Detect which cell encompasses the target text, then output its (x, y) center coordinate. 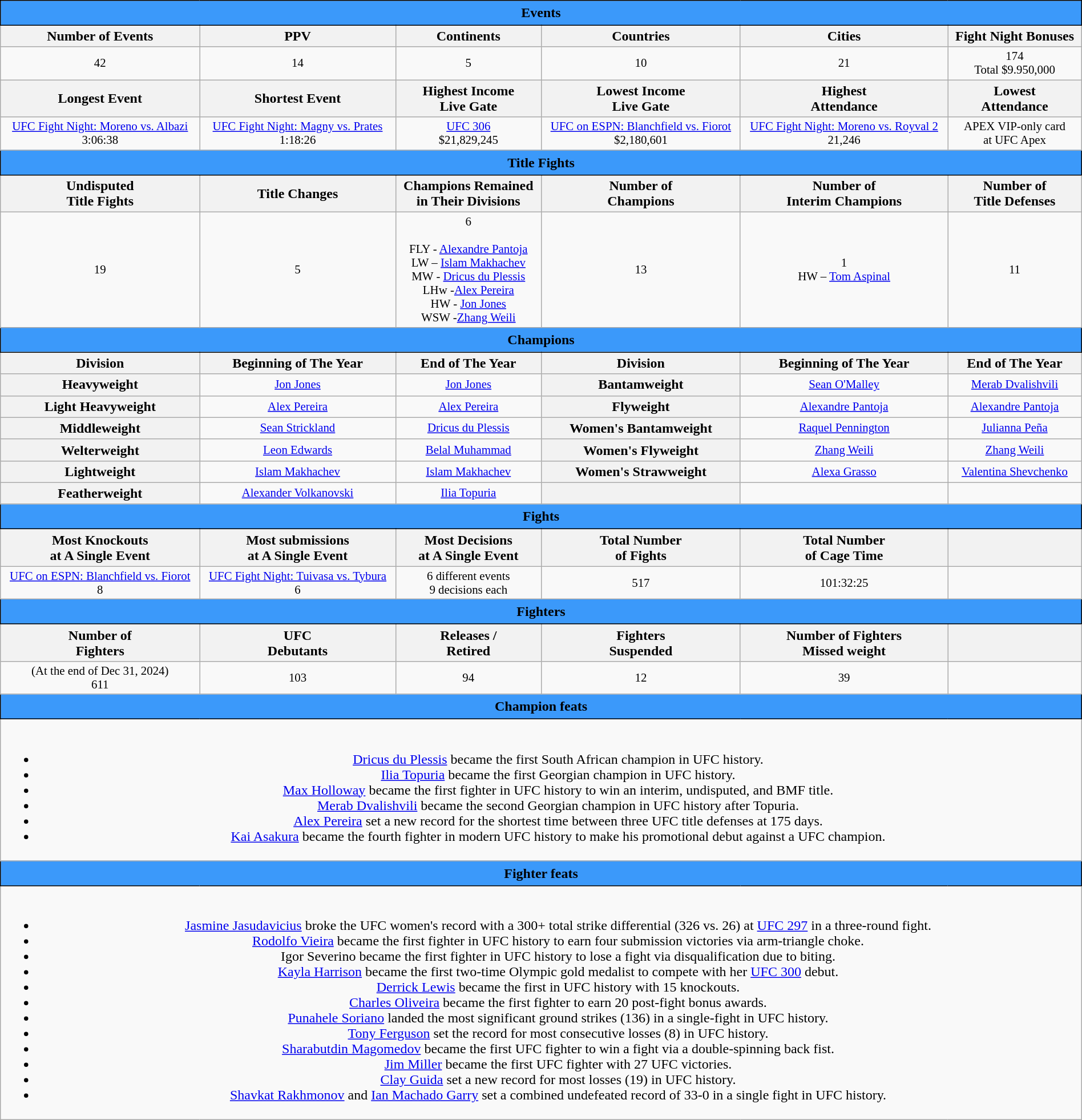
Featherweight (100, 493)
101:32:25 (843, 583)
Alexa Grasso (843, 472)
FightersSuspended (640, 643)
Title Fights (541, 163)
Total Numberof Fights (640, 548)
Champion feats (541, 707)
Champions Remainedin Their Divisions (468, 194)
UFC Fight Night: Moreno vs. Royval 221,246 (843, 134)
174 Total $9.950,000 (1015, 63)
Number ofTitle Defenses (1015, 194)
PPV (298, 36)
(At the end of Dec 31, 2024) 611 (100, 678)
10 (640, 63)
517 (640, 583)
Belal Muhammad (468, 450)
Most submissionsat A Single Event (298, 548)
14 (298, 63)
Ilia Topuria (468, 493)
Women's Strawweight (640, 472)
UFC Fight Night: Magny vs. Prates1:18:26 (298, 134)
39 (843, 678)
Merab Dvalishvili (1015, 385)
Title Changes (298, 194)
Lowest IncomeLive Gate (640, 98)
Welterweight (100, 450)
UFC 306$21,829,245 (468, 134)
Raquel Pennington (843, 428)
Number ofFighters (100, 643)
Sean O'Malley (843, 385)
UFC on ESPN: Blanchfield vs. Fiorot8 (100, 583)
Number ofChampions (640, 194)
94 (468, 678)
Number of Events (100, 36)
Leon Edwards (298, 450)
1HW – Tom Aspinal (843, 270)
Light Heavyweight (100, 406)
Fighters (541, 612)
103 (298, 678)
Alexander Volkanovski (298, 493)
UFCDebutants (298, 643)
Julianna Peña (1015, 428)
Longest Event (100, 98)
Cities (843, 36)
Number of FightersMissed weight (843, 643)
LowestAttendance (1015, 98)
Lightweight (100, 472)
Shortest Event (298, 98)
Women's Flyweight (640, 450)
Flyweight (640, 406)
Countries (640, 36)
Middleweight (100, 428)
UFC Fight Night: Tuivasa vs. Tybura6 (298, 583)
Continents (468, 36)
Total Numberof Cage Time (843, 548)
6FLY - Alexandre Pantoja LW – Islam Makhachev MW - Dricus du Plessis LHw -Alex PereiraHW - Jon JonesWSW -Zhang Weili (468, 270)
Releases /Retired (468, 643)
Events (541, 13)
Most Knockoutsat A Single Event (100, 548)
Women's Bantamweight (640, 428)
13 (640, 270)
Fight Night Bonuses (1015, 36)
Valentina Shevchenko (1015, 472)
21 (843, 63)
UFC Fight Night: Moreno vs. Albazi3:06:38 (100, 134)
11 (1015, 270)
Dricus du Plessis (468, 428)
Sean Strickland (298, 428)
Heavyweight (100, 385)
UndisputedTitle Fights (100, 194)
APEX VIP-only card at UFC Apex (1015, 134)
42 (100, 63)
6 different events9 decisions each (468, 583)
19 (100, 270)
UFC on ESPN: Blanchfield vs. Fiorot$2,180,601 (640, 134)
Most Decisionsat A Single Event (468, 548)
Bantamweight (640, 385)
12 (640, 678)
Number ofInterim Champions (843, 194)
Highest IncomeLive Gate (468, 98)
Fighter feats (541, 873)
HighestAttendance (843, 98)
Fights (541, 517)
Champions (541, 340)
